For the text-containing cell, return its midpoint in [X, Y] coordinate format. 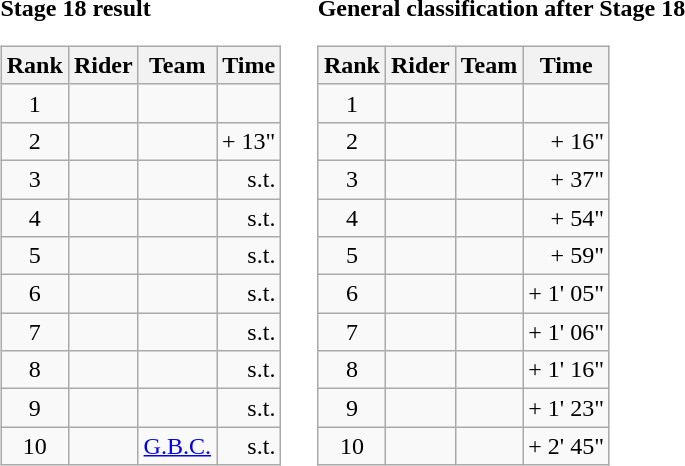
+ 1' 05" [566, 294]
+ 2' 45" [566, 446]
+ 1' 16" [566, 370]
+ 16" [566, 141]
+ 1' 06" [566, 332]
G.B.C. [177, 446]
+ 59" [566, 256]
+ 54" [566, 217]
+ 1' 23" [566, 408]
+ 37" [566, 179]
+ 13" [248, 141]
